Detect which cell encompasses the target text, then output its [X, Y] center coordinate. 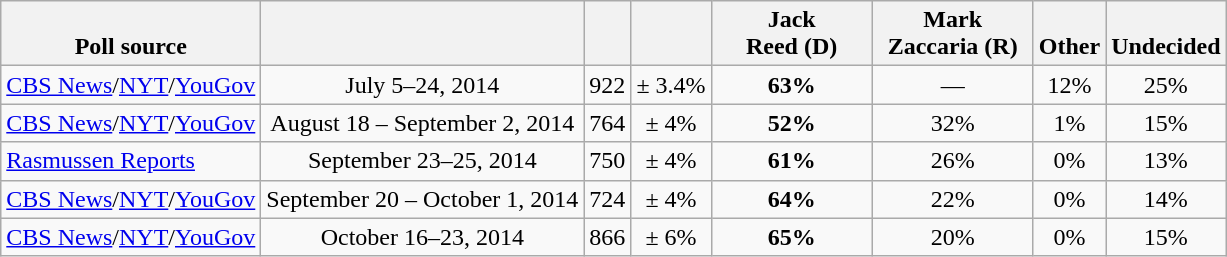
Undecided [1166, 34]
12% [1069, 85]
September 23–25, 2014 [422, 161]
63% [792, 85]
± 6% [671, 237]
25% [1166, 85]
August 18 – September 2, 2014 [422, 123]
Rasmussen Reports [131, 161]
64% [792, 199]
MarkZaccaria (R) [952, 34]
± 3.4% [671, 85]
20% [952, 237]
July 5–24, 2014 [422, 85]
32% [952, 123]
26% [952, 161]
October 16–23, 2014 [422, 237]
61% [792, 161]
724 [608, 199]
14% [1166, 199]
22% [952, 199]
13% [1166, 161]
52% [792, 123]
750 [608, 161]
922 [608, 85]
866 [608, 237]
JackReed (D) [792, 34]
— [952, 85]
65% [792, 237]
Other [1069, 34]
764 [608, 123]
1% [1069, 123]
Poll source [131, 34]
September 20 – October 1, 2014 [422, 199]
